For the text-containing cell, return its midpoint in [x, y] coordinate format. 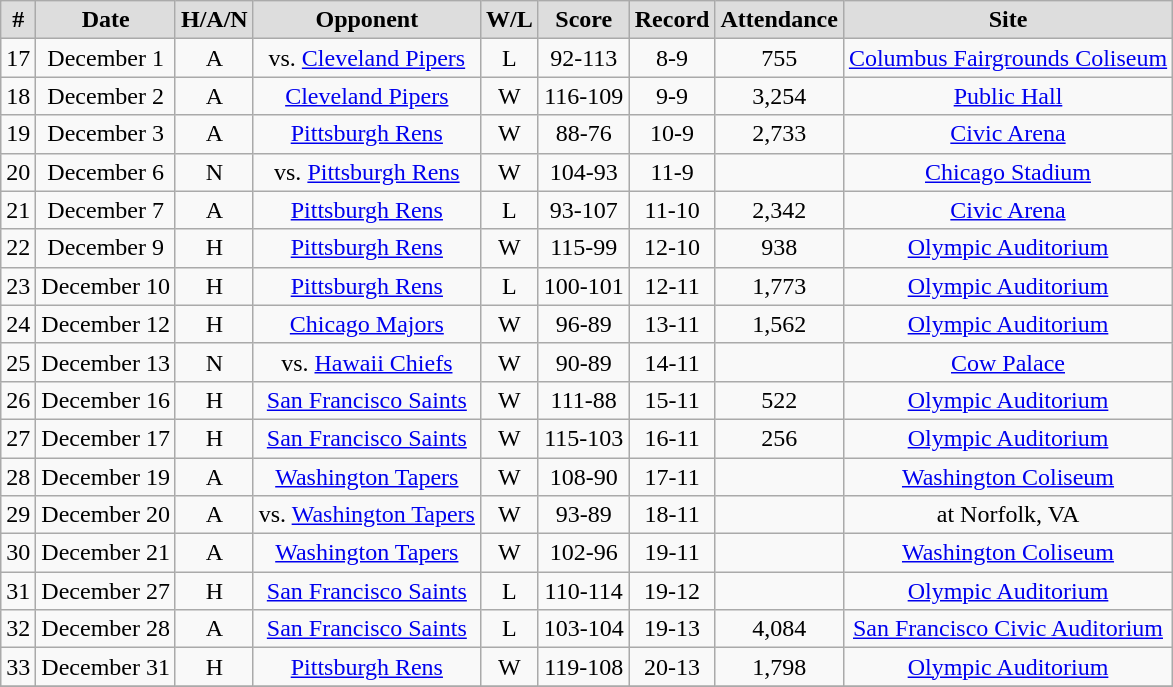
Cow Palace [1008, 362]
Site [1008, 20]
22 [18, 248]
96-89 [584, 324]
Score [584, 20]
December 28 [106, 629]
19-12 [672, 591]
December 20 [106, 515]
27 [18, 438]
522 [779, 400]
San Francisco Civic Auditorium [1008, 629]
11-10 [672, 210]
4,084 [779, 629]
2,733 [779, 134]
23 [18, 286]
111-88 [584, 400]
H/A/N [214, 20]
Chicago Majors [366, 324]
108-90 [584, 477]
1,562 [779, 324]
1,798 [779, 667]
88-76 [584, 134]
18 [18, 96]
December 19 [106, 477]
at Norfolk, VA [1008, 515]
December 21 [106, 553]
110-114 [584, 591]
vs. Pittsburgh Rens [366, 172]
33 [18, 667]
102-96 [584, 553]
17-11 [672, 477]
26 [18, 400]
14-11 [672, 362]
12-11 [672, 286]
19 [18, 134]
92-113 [584, 58]
19-11 [672, 553]
December 7 [106, 210]
December 9 [106, 248]
116-109 [584, 96]
18-11 [672, 515]
10-9 [672, 134]
vs. Washington Tapers [366, 515]
8-9 [672, 58]
9-9 [672, 96]
30 [18, 553]
28 [18, 477]
19-13 [672, 629]
90-89 [584, 362]
12-10 [672, 248]
December 13 [106, 362]
103-104 [584, 629]
29 [18, 515]
104-93 [584, 172]
December 16 [106, 400]
755 [779, 58]
20-13 [672, 667]
Columbus Fairgrounds Coliseum [1008, 58]
Public Hall [1008, 96]
Opponent [366, 20]
December 27 [106, 591]
Chicago Stadium [1008, 172]
December 12 [106, 324]
16-11 [672, 438]
25 [18, 362]
1,773 [779, 286]
119-108 [584, 667]
11-9 [672, 172]
December 2 [106, 96]
21 [18, 210]
December 1 [106, 58]
93-89 [584, 515]
20 [18, 172]
Attendance [779, 20]
Record [672, 20]
32 [18, 629]
3,254 [779, 96]
115-99 [584, 248]
15-11 [672, 400]
256 [779, 438]
93-107 [584, 210]
Cleveland Pipers [366, 96]
115-103 [584, 438]
December 31 [106, 667]
W/L [509, 20]
100-101 [584, 286]
13-11 [672, 324]
938 [779, 248]
December 17 [106, 438]
vs. Hawaii Chiefs [366, 362]
24 [18, 324]
Date [106, 20]
December 3 [106, 134]
December 6 [106, 172]
vs. Cleveland Pipers [366, 58]
2,342 [779, 210]
17 [18, 58]
# [18, 20]
December 10 [106, 286]
31 [18, 591]
